Detect which cell encompasses the target text, then output its [X, Y] center coordinate. 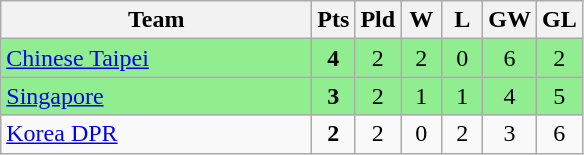
L [462, 20]
Singapore [156, 96]
GW [510, 20]
5 [559, 96]
Pts [334, 20]
Chinese Taipei [156, 58]
GL [559, 20]
Korea DPR [156, 134]
W [422, 20]
Team [156, 20]
Pld [378, 20]
